Find where the given text appears and provide that cell's center as (x, y) coordinate. 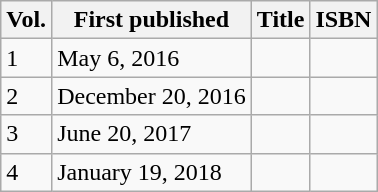
First published (152, 20)
January 19, 2018 (152, 172)
Vol. (26, 20)
June 20, 2017 (152, 134)
1 (26, 58)
December 20, 2016 (152, 96)
3 (26, 134)
4 (26, 172)
2 (26, 96)
Title (280, 20)
May 6, 2016 (152, 58)
ISBN (344, 20)
